Provide the [x, y] coordinate of the cell's center where the given text is located.  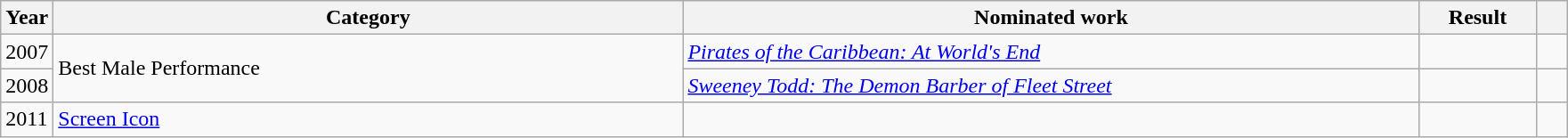
Screen Icon [369, 119]
2011 [27, 119]
Category [369, 18]
2007 [27, 52]
Pirates of the Caribbean: At World's End [1051, 52]
2008 [27, 85]
Year [27, 18]
Sweeney Todd: The Demon Barber of Fleet Street [1051, 85]
Result [1478, 18]
Nominated work [1051, 18]
Best Male Performance [369, 69]
